Output the (x, y) coordinate of the center of the cell containing the given text.  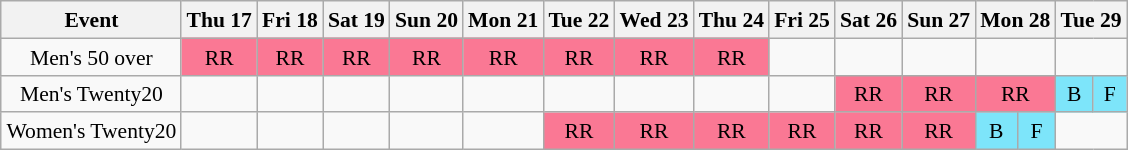
Sat 19 (356, 20)
Wed 23 (654, 20)
Women's Twenty20 (91, 130)
Thu 17 (219, 20)
Event (91, 20)
Fri 25 (802, 20)
Mon 21 (503, 20)
Thu 24 (732, 20)
Mon 28 (1015, 20)
Tue 22 (578, 20)
Men's 50 over (91, 56)
Fri 18 (290, 20)
Sun 20 (426, 20)
Sat 26 (868, 20)
Sun 27 (938, 20)
Men's Twenty20 (91, 94)
Tue 29 (1090, 20)
